Output the (X, Y) coordinate of the center of the cell containing the given text.  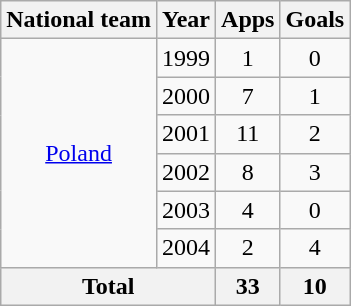
Apps (248, 20)
2003 (186, 210)
3 (315, 172)
2004 (186, 248)
11 (248, 134)
7 (248, 96)
Total (108, 286)
33 (248, 286)
Goals (315, 20)
Poland (79, 153)
1999 (186, 58)
2001 (186, 134)
Year (186, 20)
2002 (186, 172)
National team (79, 20)
10 (315, 286)
8 (248, 172)
2000 (186, 96)
